Scan for the cell matching the given text and deliver its (x, y) coordinate at center. 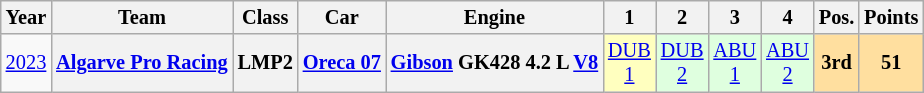
3 (734, 17)
Algarve Pro Racing (142, 63)
DUB1 (630, 63)
Pos. (836, 17)
2 (682, 17)
Engine (494, 17)
Team (142, 17)
ABU2 (788, 63)
ABU1 (734, 63)
2023 (26, 63)
3rd (836, 63)
4 (788, 17)
Class (266, 17)
Oreca 07 (342, 63)
Year (26, 17)
51 (891, 63)
Car (342, 17)
Points (891, 17)
LMP2 (266, 63)
DUB2 (682, 63)
1 (630, 17)
Gibson GK428 4.2 L V8 (494, 63)
